Extract the (x, y) coordinate from the center of the cell holding the provided text.  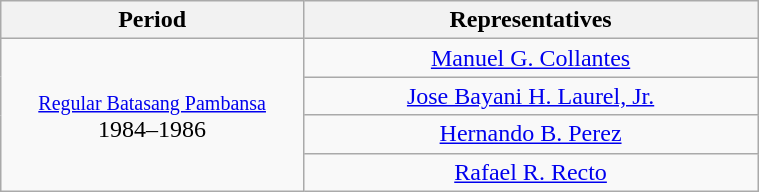
Rafael R. Recto (530, 172)
Representatives (530, 20)
Hernando B. Perez (530, 134)
Period (152, 20)
Jose Bayani H. Laurel, Jr. (530, 96)
Regular Batasang Pambansa1984–1986 (152, 115)
Manuel G. Collantes (530, 58)
